Provide the [X, Y] coordinate of the cell's center where the given text is located.  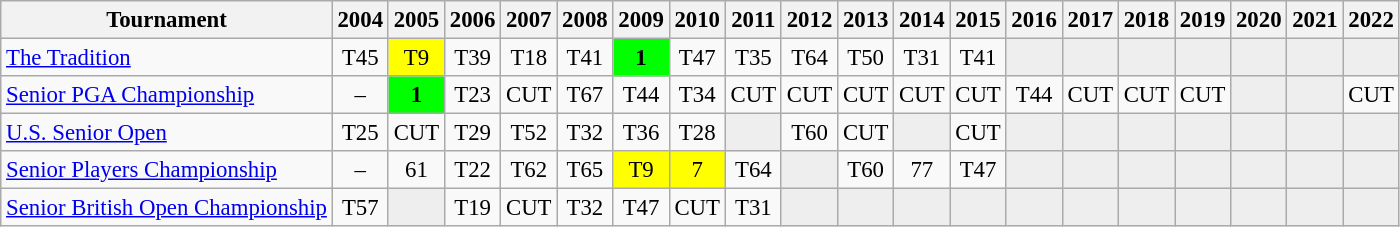
T18 [529, 58]
2021 [1315, 20]
T36 [641, 133]
T25 [360, 133]
Senior PGA Championship [166, 95]
T52 [529, 133]
2017 [1090, 20]
2005 [416, 20]
T62 [529, 170]
2022 [1371, 20]
T23 [472, 95]
2010 [697, 20]
T19 [472, 208]
2013 [866, 20]
2007 [529, 20]
Senior Players Championship [166, 170]
2011 [753, 20]
2015 [978, 20]
2019 [1203, 20]
T29 [472, 133]
2018 [1146, 20]
U.S. Senior Open [166, 133]
T22 [472, 170]
T28 [697, 133]
2008 [585, 20]
2004 [360, 20]
2009 [641, 20]
Tournament [166, 20]
7 [697, 170]
T45 [360, 58]
Senior British Open Championship [166, 208]
T57 [360, 208]
77 [922, 170]
2016 [1034, 20]
T35 [753, 58]
T50 [866, 58]
T34 [697, 95]
T67 [585, 95]
61 [416, 170]
2014 [922, 20]
T65 [585, 170]
2020 [1259, 20]
T39 [472, 58]
2006 [472, 20]
The Tradition [166, 58]
2012 [809, 20]
